Provide the (x, y) coordinate of the cell's center where the given text is located.  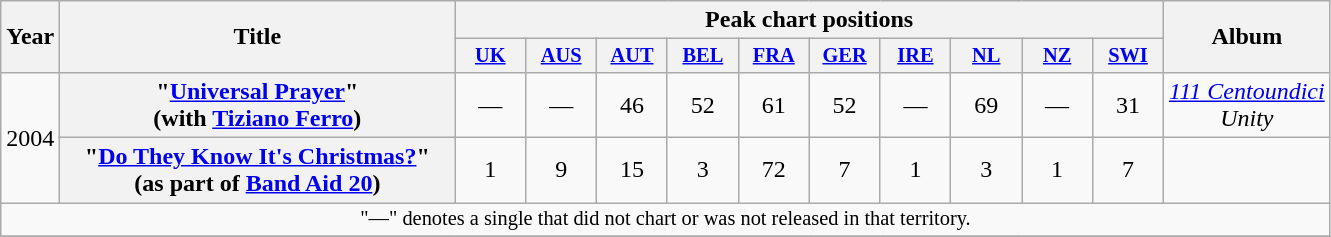
"—" denotes a single that did not chart or was not released in that territory. (666, 220)
Peak chart positions (810, 20)
AUT (632, 56)
BEL (702, 56)
2004 (30, 137)
15 (632, 170)
FRA (774, 56)
72 (774, 170)
SWI (1128, 56)
111 CentoundiciUnity (1246, 104)
9 (562, 170)
NL (986, 56)
"Universal Prayer"(with Tiziano Ferro) (258, 104)
Year (30, 37)
Album (1246, 37)
61 (774, 104)
46 (632, 104)
NZ (1058, 56)
69 (986, 104)
AUS (562, 56)
Title (258, 37)
"Do They Know It's Christmas?"(as part of Band Aid 20) (258, 170)
UK (490, 56)
GER (844, 56)
IRE (916, 56)
31 (1128, 104)
